Locate the cell with the specified text and output its [x, y] center coordinate. 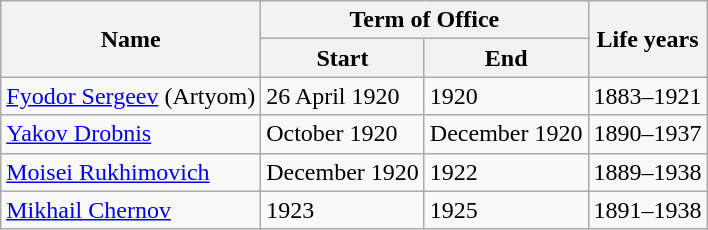
Life years [648, 39]
October 1920 [343, 134]
26 April 1920 [343, 96]
Name [131, 39]
1920 [506, 96]
Moisei Rukhimovich [131, 172]
1891–1938 [648, 210]
Start [343, 58]
Term of Office [424, 20]
1883–1921 [648, 96]
End [506, 58]
Fyodor Sergeev (Artyom) [131, 96]
1925 [506, 210]
Yakov Drobnis [131, 134]
1923 [343, 210]
1889–1938 [648, 172]
Mikhail Chernov [131, 210]
1922 [506, 172]
1890–1937 [648, 134]
